Determine the [X, Y] coordinate at the center of the cell enclosing the given text.  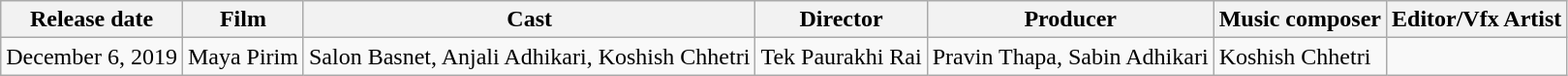
Release date [92, 19]
December 6, 2019 [92, 57]
Producer [1070, 19]
Tek Paurakhi Rai [841, 57]
Music composer [1300, 19]
Salon Basnet, Anjali Adhikari, Koshish Chhetri [529, 57]
Director [841, 19]
Pravin Thapa, Sabin Adhikari [1070, 57]
Maya Pirim [242, 57]
Koshish Chhetri [1300, 57]
Editor/Vfx Artist [1476, 19]
Cast [529, 19]
Film [242, 19]
